Find where the given text appears and provide that cell's center as (X, Y) coordinate. 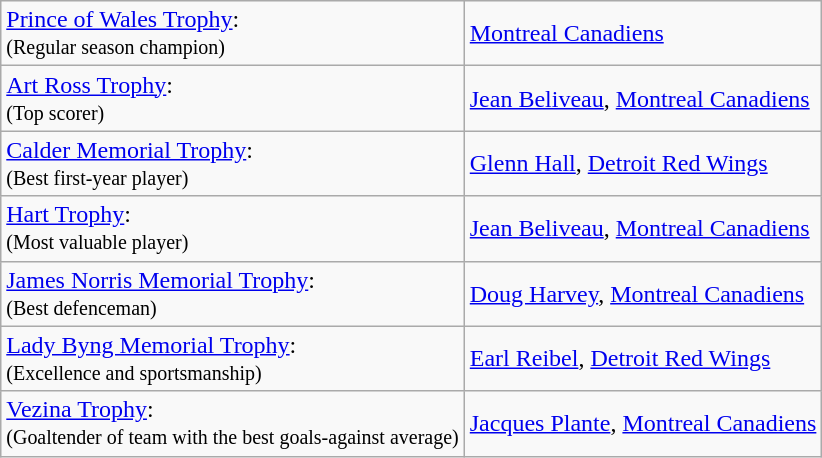
Art Ross Trophy:(Top scorer) (233, 98)
James Norris Memorial Trophy:(Best defenceman) (233, 294)
Glenn Hall, Detroit Red Wings (643, 164)
Montreal Canadiens (643, 34)
Prince of Wales Trophy:(Regular season champion) (233, 34)
Hart Trophy:(Most valuable player) (233, 228)
Jacques Plante, Montreal Canadiens (643, 424)
Calder Memorial Trophy:(Best first-year player) (233, 164)
Lady Byng Memorial Trophy:(Excellence and sportsmanship) (233, 358)
Doug Harvey, Montreal Canadiens (643, 294)
Earl Reibel, Detroit Red Wings (643, 358)
Vezina Trophy:(Goaltender of team with the best goals-against average) (233, 424)
